Provide the [x, y] coordinate of the cell's center where the given text is located.  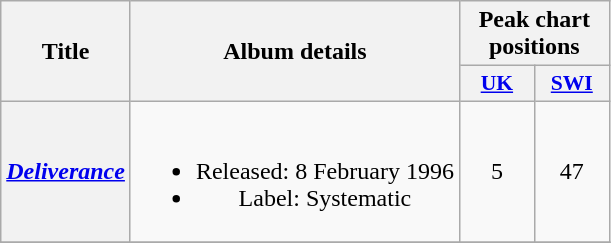
UK [496, 84]
Deliverance [66, 171]
Title [66, 52]
47 [572, 171]
Released: 8 February 1996Label: Systematic [294, 171]
Peak chart positions [534, 34]
Album details [294, 52]
5 [496, 171]
SWI [572, 84]
